From the cell containing the given text, extract its center point as [X, Y] coordinate. 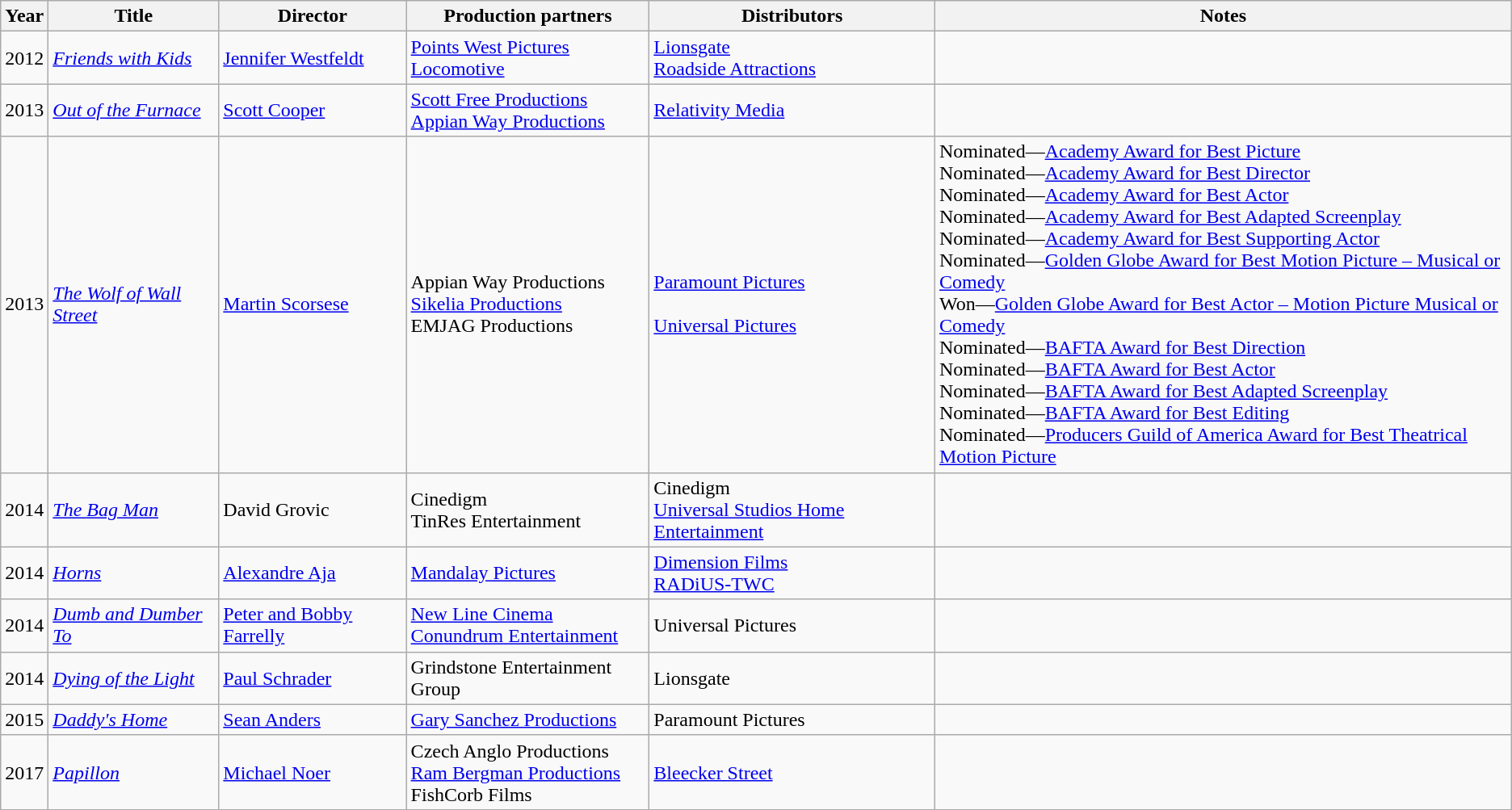
Martin Scorsese [313, 304]
Jennifer Westfeldt [313, 58]
2017 [24, 772]
Dumb and Dumber To [134, 625]
New Line CinemaConundrum Entertainment [528, 625]
CinedigmTinRes Entertainment [528, 510]
Director [313, 16]
Notes [1223, 16]
Title [134, 16]
Czech Anglo ProductionsRam Bergman ProductionsFishCorb Films [528, 772]
Production partners [528, 16]
2012 [24, 58]
Out of the Furnace [134, 110]
Dying of the Light [134, 678]
Alexandre Aja [313, 573]
Sean Anders [313, 720]
The Wolf of Wall Street [134, 304]
Paramount PicturesUniversal Pictures [792, 304]
David Grovic [313, 510]
Daddy's Home [134, 720]
Grindstone Entertainment Group [528, 678]
Friends with Kids [134, 58]
LionsgateRoadside Attractions [792, 58]
Appian Way ProductionsSikelia ProductionsEMJAG Productions [528, 304]
Mandalay Pictures [528, 573]
Paramount Pictures [792, 720]
Papillon [134, 772]
Distributors [792, 16]
Points West PicturesLocomotive [528, 58]
Relativity Media [792, 110]
Scott Cooper [313, 110]
Scott Free ProductionsAppian Way Productions [528, 110]
Lionsgate [792, 678]
2015 [24, 720]
Gary Sanchez Productions [528, 720]
The Bag Man [134, 510]
Year [24, 16]
Peter and Bobby Farrelly [313, 625]
Bleecker Street [792, 772]
Michael Noer [313, 772]
Horns [134, 573]
Paul Schrader [313, 678]
CinedigmUniversal Studios Home Entertainment [792, 510]
Dimension FilmsRADiUS-TWC [792, 573]
Universal Pictures [792, 625]
